Provide the (x, y) coordinate of the cell's center where the given text is located.  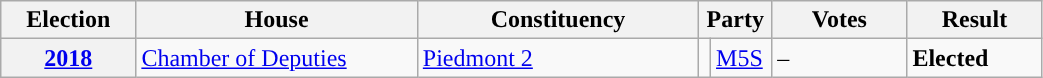
Votes (840, 20)
Constituency (558, 20)
2018 (68, 58)
Party (736, 20)
House (276, 20)
Chamber of Deputies (276, 58)
– (840, 58)
Elected (974, 58)
M5S (742, 58)
Election (68, 20)
Piedmont 2 (558, 58)
Result (974, 20)
